Return the (X, Y) coordinate for the center point of the cell that contains the specified text.  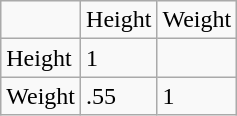
.55 (119, 96)
